Detect which cell encompasses the target text, then output its (x, y) center coordinate. 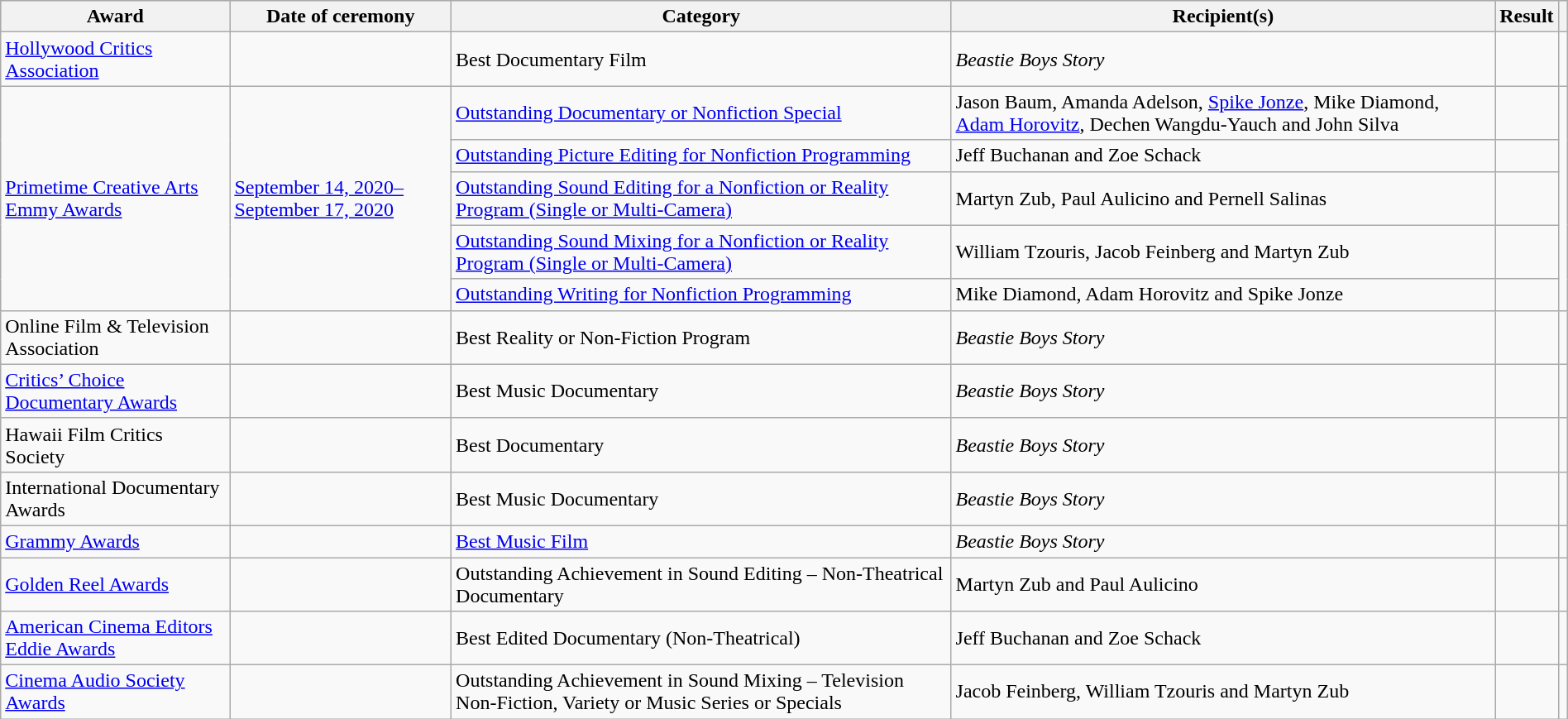
Primetime Creative Arts Emmy Awards (116, 199)
Best Edited Documentary (Non-Theatrical) (701, 639)
Best Music Film (701, 541)
International Documentary Awards (116, 498)
Golden Reel Awards (116, 584)
Mike Diamond, Adam Horovitz and Spike Jonze (1223, 295)
Outstanding Picture Editing for Nonfiction Programming (701, 156)
Hawaii Film Critics Society (116, 445)
Best Documentary (701, 445)
Martyn Zub, Paul Aulicino and Pernell Salinas (1223, 199)
September 14, 2020–September 17, 2020 (341, 199)
Outstanding Writing for Nonfiction Programming (701, 295)
Hollywood Critics Association (116, 60)
Best Reality or Non-Fiction Program (701, 338)
Category (701, 17)
Martyn Zub and Paul Aulicino (1223, 584)
Best Documentary Film (701, 60)
Award (116, 17)
Result (1527, 17)
William Tzouris, Jacob Feinberg and Martyn Zub (1223, 252)
Recipient(s) (1223, 17)
Outstanding Documentary or Nonfiction Special (701, 113)
Jacob Feinberg, William Tzouris and Martyn Zub (1223, 692)
Critics’ Choice Documentary Awards (116, 391)
Grammy Awards (116, 541)
American Cinema Editors Eddie Awards (116, 639)
Outstanding Sound Mixing for a Nonfiction or Reality Program (Single or Multi-Camera) (701, 252)
Outstanding Achievement in Sound Editing – Non-Theatrical Documentary (701, 584)
Cinema Audio Society Awards (116, 692)
Outstanding Achievement in Sound Mixing – Television Non-Fiction, Variety or Music Series or Specials (701, 692)
Online Film & Television Association (116, 338)
Jason Baum, Amanda Adelson, Spike Jonze, Mike Diamond, Adam Horovitz, Dechen Wangdu-Yauch and John Silva (1223, 113)
Outstanding Sound Editing for a Nonfiction or Reality Program (Single or Multi-Camera) (701, 199)
Date of ceremony (341, 17)
